Provide the (x, y) coordinate of the cell's center where the given text is located.  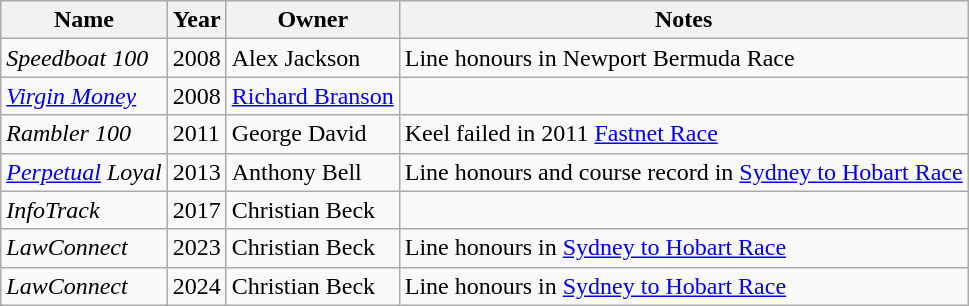
Owner (312, 20)
2023 (196, 248)
Year (196, 20)
George David (312, 134)
Alex Jackson (312, 58)
Rambler 100 (84, 134)
InfoTrack (84, 210)
Line honours and course record in Sydney to Hobart Race (684, 172)
2011 (196, 134)
2013 (196, 172)
Keel failed in 2011 Fastnet Race (684, 134)
2024 (196, 286)
Name (84, 20)
Richard Branson (312, 96)
Notes (684, 20)
Speedboat 100 (84, 58)
2017 (196, 210)
Virgin Money (84, 96)
Anthony Bell (312, 172)
Perpetual Loyal (84, 172)
Line honours in Newport Bermuda Race (684, 58)
